Pinpoint the cell where the given text exists, returning its (x, y) midpoint coordinate. 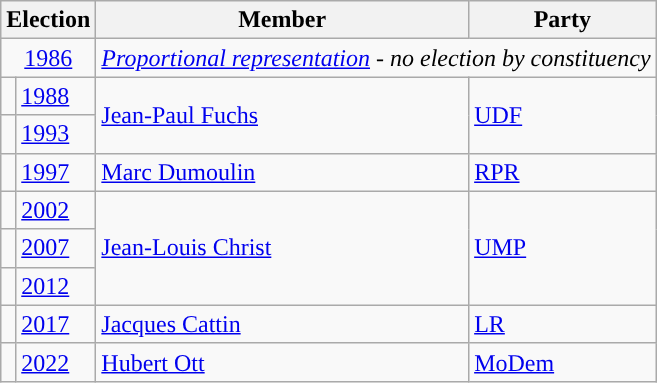
Hubert Ott (282, 362)
2022 (56, 362)
Jean-Paul Fuchs (282, 115)
LR (563, 324)
RPR (563, 172)
Election (48, 20)
UMP (563, 248)
1988 (56, 96)
2007 (56, 248)
1993 (56, 134)
Jean-Louis Christ (282, 248)
1997 (56, 172)
Jacques Cattin (282, 324)
Party (563, 20)
UDF (563, 115)
Member (282, 20)
Marc Dumoulin (282, 172)
2012 (56, 286)
2017 (56, 324)
1986 (48, 58)
MoDem (563, 362)
Proportional representation - no election by constituency (376, 58)
2002 (56, 210)
